Scan for the cell matching the given text and deliver its [x, y] coordinate at center. 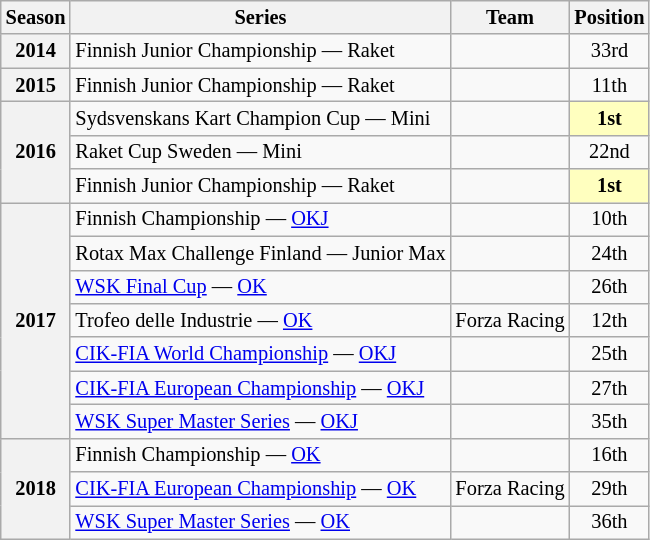
Series [260, 17]
26th [609, 287]
Rotax Max Challenge Finland — Junior Max [260, 253]
35th [609, 421]
Sydsvenskans Kart Champion Cup — Mini [260, 118]
25th [609, 354]
12th [609, 320]
Finnish Championship — OKJ [260, 219]
10th [609, 219]
Trofeo delle Industrie — OK [260, 320]
29th [609, 489]
Finnish Championship — OK [260, 455]
33rd [609, 51]
CIK-FIA European Championship — OKJ [260, 388]
36th [609, 522]
2015 [36, 85]
CIK-FIA World Championship — OKJ [260, 354]
Season [36, 17]
22nd [609, 152]
Position [609, 17]
WSK Super Master Series — OKJ [260, 421]
16th [609, 455]
11th [609, 85]
27th [609, 388]
2017 [36, 320]
2014 [36, 51]
24th [609, 253]
WSK Super Master Series — OK [260, 522]
2016 [36, 152]
2018 [36, 488]
WSK Final Cup — OK [260, 287]
CIK-FIA European Championship — OK [260, 489]
Raket Cup Sweden — Mini [260, 152]
Team [510, 17]
